Output the (X, Y) coordinate of the center of the cell containing the given text.  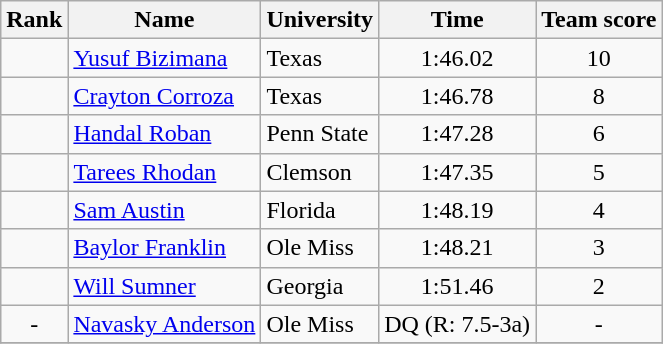
Yusuf Bizimana (164, 58)
8 (599, 96)
6 (599, 134)
Handal Roban (164, 134)
1:51.46 (458, 286)
Tarees Rhodan (164, 172)
Georgia (320, 286)
1:48.21 (458, 248)
Navasky Anderson (164, 324)
1:47.28 (458, 134)
Crayton Corroza (164, 96)
1:48.19 (458, 210)
Florida (320, 210)
10 (599, 58)
Clemson (320, 172)
University (320, 20)
1:46.02 (458, 58)
Team score (599, 20)
Time (458, 20)
5 (599, 172)
Penn State (320, 134)
2 (599, 286)
1:46.78 (458, 96)
Baylor Franklin (164, 248)
3 (599, 248)
Will Sumner (164, 286)
4 (599, 210)
Sam Austin (164, 210)
DQ (R: 7.5-3a) (458, 324)
Rank (34, 20)
1:47.35 (458, 172)
Name (164, 20)
